Extract the (X, Y) coordinate from the center of the cell holding the provided text.  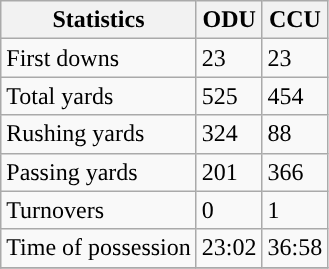
ODU (229, 20)
Turnovers (99, 210)
88 (295, 134)
Passing yards (99, 172)
CCU (295, 20)
201 (229, 172)
23:02 (229, 248)
1 (295, 210)
36:58 (295, 248)
Time of possession (99, 248)
Total yards (99, 96)
525 (229, 96)
Statistics (99, 20)
0 (229, 210)
Rushing yards (99, 134)
First downs (99, 58)
366 (295, 172)
324 (229, 134)
454 (295, 96)
